From the cell containing the given text, extract its center point as [X, Y] coordinate. 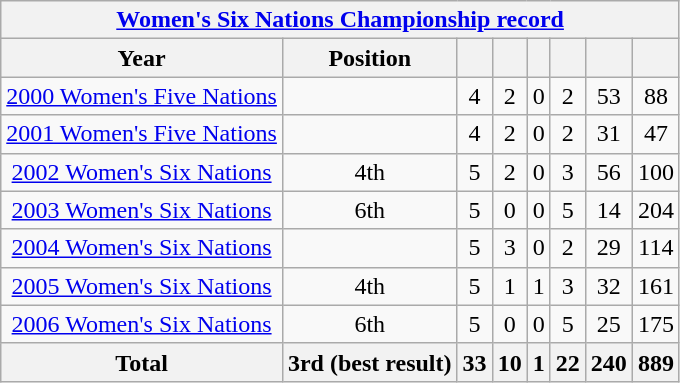
29 [608, 248]
32 [608, 286]
2002 Women's Six Nations [142, 172]
204 [656, 210]
3rd (best result) [370, 362]
31 [608, 134]
2006 Women's Six Nations [142, 324]
240 [608, 362]
889 [656, 362]
14 [608, 210]
10 [510, 362]
175 [656, 324]
161 [656, 286]
Position [370, 58]
100 [656, 172]
33 [474, 362]
22 [568, 362]
Total [142, 362]
88 [656, 96]
Women's Six Nations Championship record [340, 20]
2004 Women's Six Nations [142, 248]
2005 Women's Six Nations [142, 286]
2001 Women's Five Nations [142, 134]
53 [608, 96]
114 [656, 248]
Year [142, 58]
2000 Women's Five Nations [142, 96]
2003 Women's Six Nations [142, 210]
25 [608, 324]
56 [608, 172]
47 [656, 134]
